For the text-containing cell, return its midpoint in [X, Y] coordinate format. 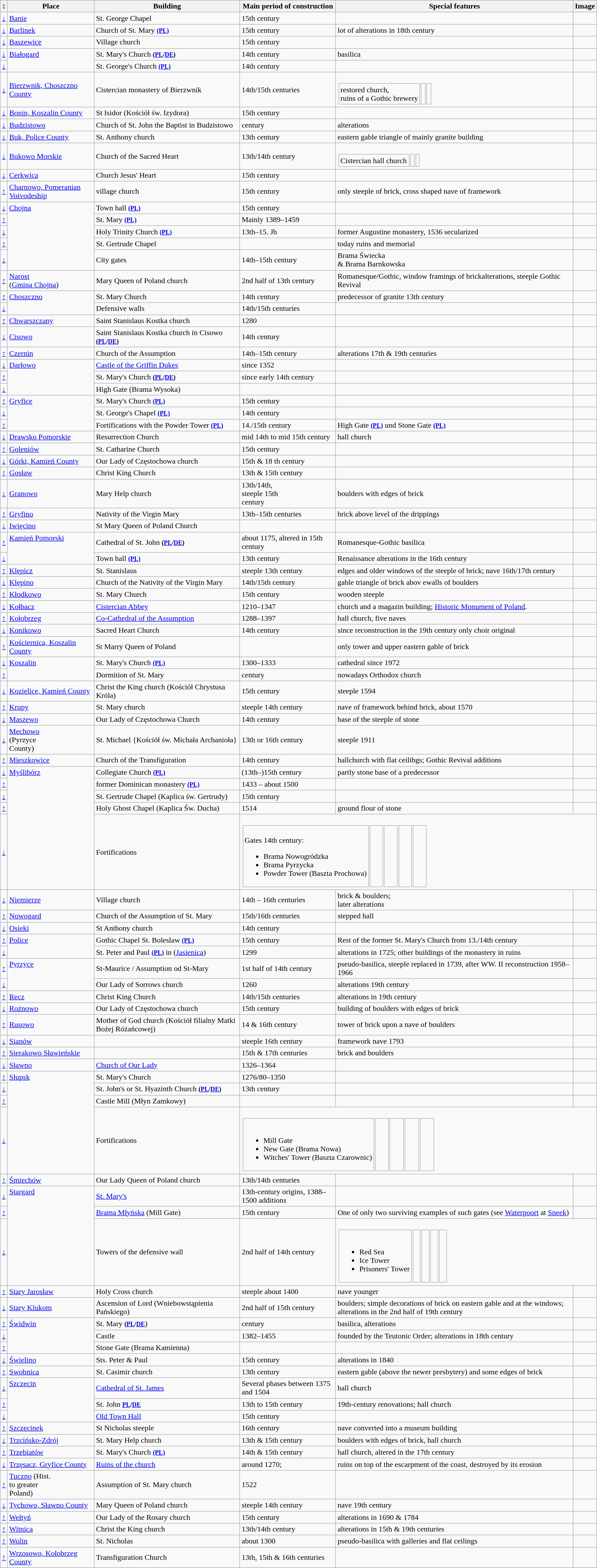
St. Stanislaus [167, 570]
Gothic Chapel St. Boleslaw (PL) [167, 940]
Fortifications with the Powder Tower (PL) [167, 425]
Cistercian Abbey [167, 606]
Gryfice [51, 413]
Castle Mill (Młyn Zamkowy) [167, 1101]
Police [51, 946]
Saint Stanislaus Kostka church [167, 321]
Brama Świecka& Brama Barnkowska [454, 260]
Chojna [51, 236]
Szczecin [51, 1400]
Klępino [51, 582]
Białogard [51, 60]
(13th–)15th century [288, 772]
building of boulders with edges of brick [454, 1009]
2nd half of 14th century [288, 1252]
Saint Stanislaus Kostka church in Cisowo (PL/DE) [167, 337]
2nd half of 13th century [288, 280]
Myślibórz [51, 828]
nave 19th century [454, 1505]
Church of the Transfiguration [167, 760]
Our Lady of the Rosary church [167, 1517]
St. Anthony church [167, 137]
lot of alterations in 18th century [454, 30]
ground flour of stone [454, 808]
Niemierze [51, 900]
16th century [288, 1428]
Main period of construction [288, 6]
St. John's or St. Hyazinth Church (PL/DE) [167, 1089]
13th–15th centuries [288, 514]
Our Lady of Częstochowa Church [167, 719]
alterations 17th & 19th centuries [454, 353]
Transfiguration Church [167, 1558]
Church Jesus' Heart [167, 175]
St Nicholas steeple [167, 1428]
hall church, altered in the 17th century [454, 1452]
Górki, Kamień County [51, 461]
Collegiate Church (PL) [167, 772]
1276/80–1350 [288, 1077]
13th-century origins, 1388–1500 additions [288, 1196]
St-Maurice / Assumption od St-Mary [167, 968]
Budzistowo [51, 125]
Bonin, Koszalin County [51, 113]
pseudo-basilica with galleries and flat ceilings [454, 1541]
1280 [288, 321]
Sacred Heart Church [167, 630]
today ruins and memorial [454, 244]
basilica [454, 54]
Cistercian monastery of Bierzwnik [167, 89]
Mary Help church [167, 493]
Holy Trinity Church (PL) [167, 232]
Koszalin [51, 669]
Image [585, 6]
Buk, Police County [51, 137]
gable triangle of brick abov ewalls of boulders [454, 582]
alterations in 1725; other buildings of the monastery in ruins [454, 952]
13th/14th centuries [288, 1180]
Rest of the former St. Mary's Church from 13./14th century [454, 940]
Nowogard [51, 916]
Place [51, 6]
steeple 16th century [288, 1041]
St. Casimir church [167, 1372]
Dormition of St. Mary [167, 675]
↕ [4, 6]
nave of framework behind brick, about 1570 [454, 707]
Several phases between 1375 and 1504 [288, 1388]
alterations 19th century [454, 984]
Rusowo [51, 1025]
Kłodkowo [51, 594]
Stary Klukom [51, 1308]
Pyrzyce [51, 974]
Osieki [51, 928]
Cerkwica [51, 175]
partly stone base of a predecessor [454, 772]
Church of the Nativity of the Virgin Mary [167, 582]
nave younger [454, 1291]
Christ the King church [167, 1529]
Kościernica, Koszalin County [51, 647]
St. Gertrude Chapel [167, 244]
Cisowo [51, 337]
Darłowo [51, 377]
since reconstruction in the 19th century only choir original [454, 630]
Bierzwnik, Choszczno County [51, 89]
City gates [167, 260]
13th, 15th & 16th centuries [288, 1558]
ruins on top of the escarpment of the coast, destroyed by its erosion [454, 1464]
Mother of God church (Kościół filialny Matki Bożej Różańcowej) [167, 1025]
boulders with edges of brick, hall church [454, 1440]
Choszczno [51, 303]
since early 14th century [288, 377]
alterations in 15th & 19th centuries [454, 1529]
Defensive walls [167, 309]
steeple about 1400 [288, 1291]
14 & 16th century [288, 1025]
Co-Cathedral of the Assumption [167, 619]
Kamień Pomorski [51, 548]
Rożnowo [51, 1009]
cathedral since 1972 [454, 663]
Maszewo [51, 719]
nowadays Orthodox church [454, 675]
framework nave 1793 [454, 1041]
Castle of the Griffin Dukes [167, 365]
St Anthony church [167, 928]
Ruins of the church [167, 1464]
Stargard [51, 1236]
base of the steeple of stone [454, 719]
High Gate (PL) und Stone Gate (PL) [454, 425]
Sierakowo Sławieńskie [51, 1053]
Towers of the defensive wall [167, 1252]
Barlinek [51, 30]
steeple 13th century [288, 570]
St. Catharine Church [167, 449]
One of only two surviving examples of such gates (see Waterpoort at Sneek) [454, 1212]
Tuczno (Hist.to greaterPoland) [51, 1485]
13th/14th,steeple 15thcentury [288, 493]
Świdwin [51, 1336]
Brama Młyńska (Mill Gate) [167, 1212]
Mieszkowice [51, 760]
brick above level of the drippings [454, 514]
wooden steeple [454, 594]
former Dominican monastery (PL) [167, 784]
mid 14th to mid 15th century [288, 437]
Gryfino [51, 514]
Church of the Sacred Heart [167, 156]
19th-century renovations; hall church [454, 1404]
1522 [288, 1485]
Gosław [51, 473]
Stary Jarosław [51, 1291]
Mechowo(PyrzyceCounty) [51, 740]
Chwarszczany [51, 321]
14th & 15th century [288, 1452]
basilica, alterations [454, 1324]
Mainly 1389–1459 [288, 220]
Church of the Assumption [167, 353]
alterations [454, 125]
Klępicz [51, 570]
hall church, five naves [454, 619]
steeple 1911 [454, 740]
St Mary Queen of Poland Church [167, 526]
eastern gable triangle of mainly granite building [454, 137]
Kołobrzeg [51, 619]
Trzcińsko-Zdrój [51, 1440]
Kołbacz [51, 606]
about 1175, altered in 15th century [288, 542]
Wełtyń [51, 1517]
Konikowo [51, 630]
Bukowo Morskie [51, 156]
Słupsk [51, 1122]
Assumption of St. Mary church [167, 1485]
Christ the King church (Kościół Chrystusa Króla) [167, 691]
1260 [288, 984]
St. John PL/DE [167, 1404]
St. Mary (PL) [167, 220]
Czernin [51, 353]
Iwięcino [51, 526]
Our Lady of Sorrows church [167, 984]
Stone Gate (Brama Kamienna) [167, 1348]
Our Lady Queen of Poland church [167, 1180]
steeple 1594 [454, 691]
brick and boulders [454, 1053]
Church of St. John the Baptist in Budzistowo [167, 125]
brick & boulders;later alterations [454, 900]
predecessor of granite 13th century [454, 297]
Sianów [51, 1041]
Trzebiatów [51, 1452]
Swobnica [51, 1372]
Romanesque-Gothic basilica [454, 542]
only steeple of brick, cross shaped nave of framework [454, 191]
Special features [454, 6]
alterations in 19th century [454, 997]
St. Gertrude Chapel (Kaplica św. Gertrudy) [167, 796]
Old Town Hall [167, 1416]
nave converted into a museum building [454, 1428]
Renaissance alterations in the 16th century [454, 558]
Castle [167, 1336]
St. Peter and Paul (PL) in (Jasienica) [167, 952]
Holy Cross church [167, 1291]
Narost(Gmina Chojna) [51, 280]
13th or 16th century [288, 740]
stepped hall [454, 916]
Recz [51, 997]
Resurrection Church [167, 437]
1326–1364 [288, 1065]
St. Mary's Church [167, 1077]
Romanesque/Gothic, window framings of brickalterations, steeple Gothic Revival [454, 280]
about 1300 [288, 1541]
St. George Chapel [167, 18]
High Gate (Brama Wysoka) [167, 389]
Cathedral of St. John (PL/DE) [167, 542]
Building [167, 6]
eastern gable (above the newer presbytery) and some edges of brick [454, 1372]
pseudo-basilica, steeple replaced in 1739, after WW. II reconstruction 1958–1966 [454, 968]
1382–1455 [288, 1336]
Sts. Peter & Paul [167, 1360]
Cathedral of St. James [167, 1388]
boulders with edges of brick [454, 493]
Krupy [51, 707]
alterations in 1840 [454, 1360]
St. Michael {Kościół św. Michała Archanioła} [167, 740]
1210–1347 [288, 606]
St. Nicholas [167, 1541]
13th–15. Jh [288, 232]
Szczecinek [51, 1428]
Trzęsacz, Gryfice County [51, 1464]
St. Mary (PL/DE) [167, 1324]
14./15th century [288, 425]
Church of the Assumption of St. Mary [167, 916]
St. George's Chapel (PL) [167, 413]
1300–1333 [288, 663]
1299 [288, 952]
Banie [51, 18]
tower of brick upon a nave of boulders [454, 1025]
founded by the Teutonic Order; alterations in 18th century [454, 1336]
St Isidor (Kościół św. Izydora) [167, 113]
1514 [288, 808]
Drawsko Pomorskie [51, 437]
14th/15th century [288, 582]
15th/16th centuries [288, 916]
Church of Our Lady [167, 1065]
Church of St. Mary (PL) [167, 30]
St. Mary's [167, 1196]
Holy Ghost Chapel (Kaplica Św. Ducha) [167, 808]
1st half of 14th century [288, 968]
Charnowo, Pomeranian Voivodeship [51, 191]
Baszewice [51, 42]
Granowo [51, 493]
Witnica [51, 1529]
Sławno [51, 1065]
St. George's Church (PL) [167, 66]
St. Mary church [167, 707]
only tower and upper eastern gable of brick [454, 647]
1288–1397 [288, 619]
Tychowo, Sławno County [51, 1505]
Goleniów [51, 449]
hallchurch with flat ceilibgs; Gothic Revival additions [454, 760]
around 1270; [288, 1464]
Kozielice, Kamień County [51, 691]
alterations in 1690 & 1784 [454, 1517]
village church [167, 191]
1433 – about 1500 [288, 784]
St Marry Queen of Poland [167, 647]
14th – 16th centuries [288, 900]
edges and older windows of the steeple of brick; nave 16th/17th century [454, 570]
15th & 18 th century [288, 461]
Wolin [51, 1541]
church and a magazin building; Historic Monument of Poland. [454, 606]
2nd half of 15th century [288, 1308]
Świelino [51, 1360]
Nativity of the Virgin Mary [167, 514]
13th to 15th century [288, 1404]
Ascension of Lord (Wniebowstąpienia Pańskiego) [167, 1308]
Wrzosowo, Kołobrzeg County [51, 1558]
St. Mary Help church [167, 1440]
since 1352 [288, 365]
15th & 17th centuries [288, 1053]
Śmiechów [51, 1180]
boulders; simple decorations of brick on eastern gable and at the windows; alterations in the 2nd half of 19th century [454, 1308]
former Augustine monastery, 1536 secularized [454, 232]
